Locate the cell with the specified text and output its (X, Y) center coordinate. 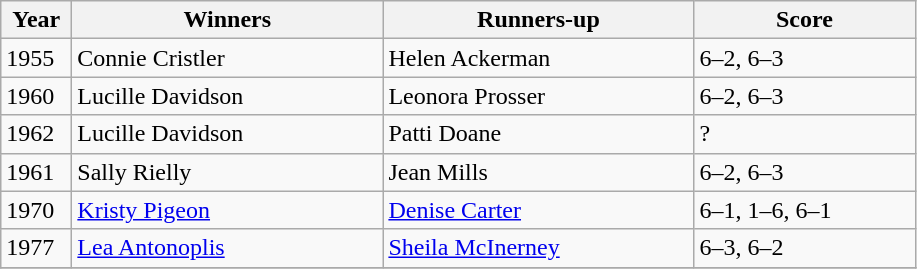
Winners (228, 20)
Connie Cristler (228, 58)
1960 (36, 96)
Patti Doane (538, 134)
Leonora Prosser (538, 96)
1961 (36, 172)
6–1, 1–6, 6–1 (804, 210)
6–3, 6–2 (804, 248)
? (804, 134)
1977 (36, 248)
Helen Ackerman (538, 58)
1962 (36, 134)
Lea Antonoplis (228, 248)
1955 (36, 58)
Kristy Pigeon (228, 210)
Runners-up (538, 20)
Jean Mills (538, 172)
Year (36, 20)
Sally Rielly (228, 172)
Denise Carter (538, 210)
1970 (36, 210)
Score (804, 20)
Sheila McInerney (538, 248)
